Search for the cell housing the specified text and yield its [x, y] center coordinate. 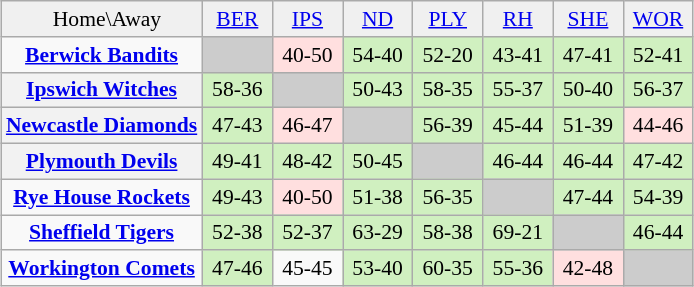
IPS [307, 19]
51-38 [377, 197]
SHE [588, 19]
45-45 [307, 269]
53-40 [377, 269]
WOR [658, 19]
50-40 [588, 90]
Plymouth Devils [102, 162]
44-46 [658, 126]
52-20 [448, 55]
Home\Away [102, 19]
58-36 [237, 90]
47-46 [237, 269]
56-37 [658, 90]
PLY [448, 19]
48-42 [307, 162]
55-37 [518, 90]
60-35 [448, 269]
50-43 [377, 90]
42-48 [588, 269]
46-47 [307, 126]
Berwick Bandits [102, 55]
55-36 [518, 269]
43-41 [518, 55]
Workington Comets [102, 269]
47-43 [237, 126]
49-43 [237, 197]
51-39 [588, 126]
69-21 [518, 233]
49-41 [237, 162]
58-38 [448, 233]
47-42 [658, 162]
58-35 [448, 90]
Ipswich Witches [102, 90]
54-39 [658, 197]
RH [518, 19]
52-37 [307, 233]
56-35 [448, 197]
50-45 [377, 162]
45-44 [518, 126]
Rye House Rockets [102, 197]
54-40 [377, 55]
52-41 [658, 55]
Sheffield Tigers [102, 233]
47-44 [588, 197]
Newcastle Diamonds [102, 126]
56-39 [448, 126]
52-38 [237, 233]
ND [377, 19]
63-29 [377, 233]
BER [237, 19]
47-41 [588, 55]
